Pinpoint the cell where the given text exists, returning its (X, Y) midpoint coordinate. 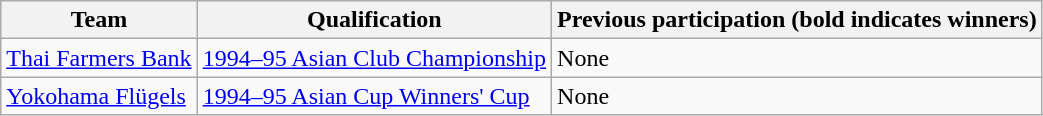
Previous participation (bold indicates winners) (798, 20)
1994–95 Asian Club Championship (374, 58)
Yokohama Flügels (99, 96)
Qualification (374, 20)
1994–95 Asian Cup Winners' Cup (374, 96)
Thai Farmers Bank (99, 58)
Team (99, 20)
